Pinpoint the cell where the given text exists, returning its (X, Y) midpoint coordinate. 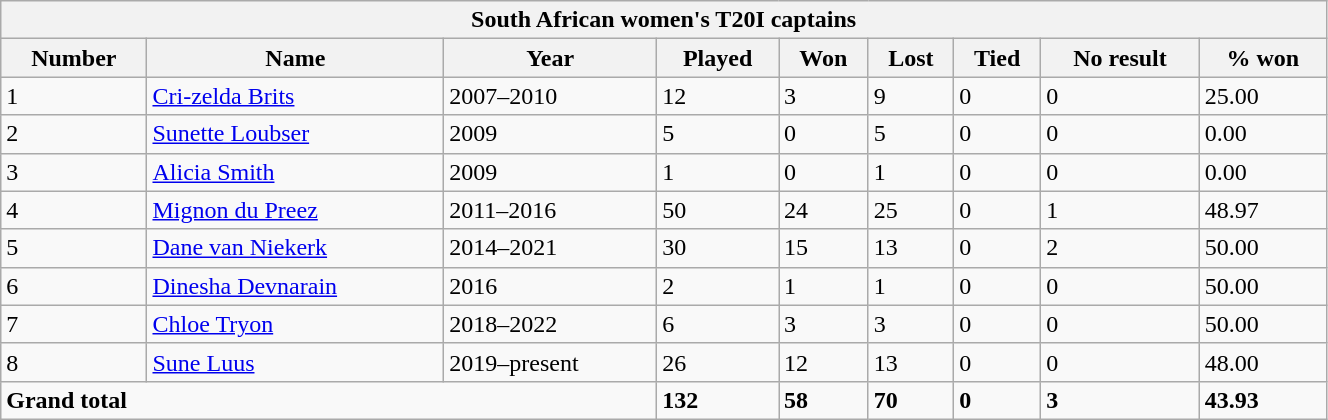
15 (824, 248)
2018–2022 (550, 324)
48.00 (1262, 362)
Lost (911, 58)
30 (718, 248)
2019–present (550, 362)
2011–2016 (550, 210)
Tied (998, 58)
2007–2010 (550, 96)
58 (824, 400)
2014–2021 (550, 248)
25 (911, 210)
Cri-zelda Brits (296, 96)
Mignon du Preez (296, 210)
26 (718, 362)
70 (911, 400)
Sunette Loubser (296, 134)
Alicia Smith (296, 172)
Grand total (329, 400)
7 (74, 324)
9 (911, 96)
Number (74, 58)
No result (1120, 58)
% won (1262, 58)
132 (718, 400)
48.97 (1262, 210)
8 (74, 362)
25.00 (1262, 96)
Won (824, 58)
Chloe Tryon (296, 324)
Played (718, 58)
Sune Luus (296, 362)
50 (718, 210)
Year (550, 58)
Dinesha Devnarain (296, 286)
4 (74, 210)
Dane van Niekerk (296, 248)
24 (824, 210)
Name (296, 58)
South African women's T20I captains (664, 20)
43.93 (1262, 400)
2016 (550, 286)
